Return the [X, Y] coordinate for the center point of the cell that contains the specified text.  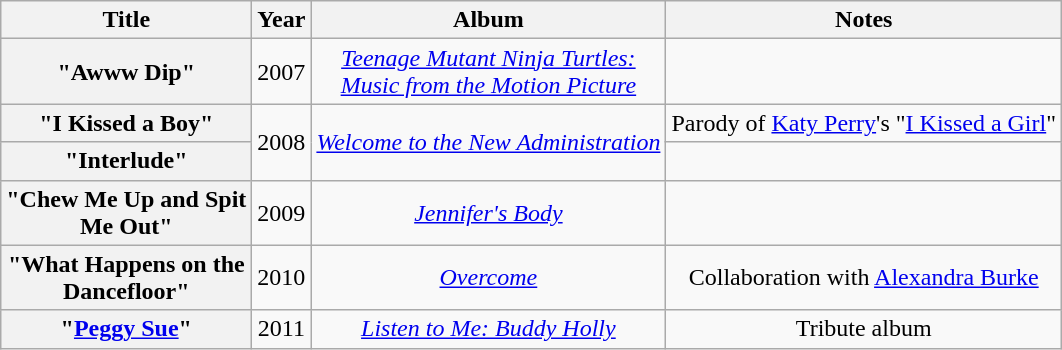
"Interlude" [126, 161]
Year [282, 20]
Album [488, 20]
Teenage Mutant Ninja Turtles:Music from the Motion Picture [488, 72]
2009 [282, 212]
"Awww Dip" [126, 72]
Welcome to the New Administration [488, 142]
"I Kissed a Boy" [126, 123]
Title [126, 20]
2007 [282, 72]
"Chew Me Up and Spit Me Out" [126, 212]
2011 [282, 329]
Parody of Katy Perry's "I Kissed a Girl" [864, 123]
"Peggy Sue" [126, 329]
2008 [282, 142]
Notes [864, 20]
Collaboration with Alexandra Burke [864, 278]
Tribute album [864, 329]
2010 [282, 278]
Listen to Me: Buddy Holly [488, 329]
Jennifer's Body [488, 212]
"What Happens on the Dancefloor" [126, 278]
Overcome [488, 278]
